Pinpoint the cell where the given text exists, returning its (X, Y) midpoint coordinate. 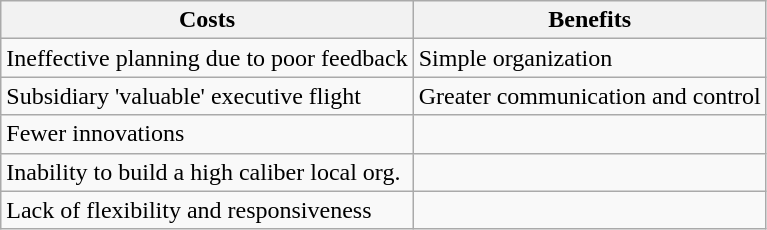
Simple organization (590, 58)
Lack of flexibility and responsiveness (207, 210)
Inability to build a high caliber local org. (207, 172)
Subsidiary 'valuable' executive flight (207, 96)
Greater communication and control (590, 96)
Fewer innovations (207, 134)
Ineffective planning due to poor feedback (207, 58)
Benefits (590, 20)
Costs (207, 20)
